Detect which cell encompasses the target text, then output its [X, Y] center coordinate. 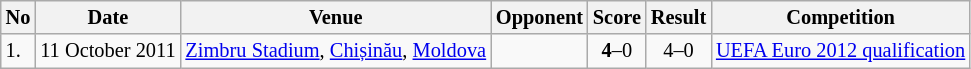
Competition [840, 17]
Zimbru Stadium, Chișinău, Moldova [336, 51]
Result [678, 17]
Date [108, 17]
Score [617, 17]
1. [18, 51]
No [18, 17]
11 October 2011 [108, 51]
Venue [336, 17]
UEFA Euro 2012 qualification [840, 51]
Opponent [540, 17]
